Locate the cell with the specified text and output its [x, y] center coordinate. 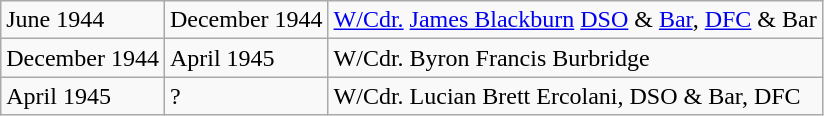
June 1944 [83, 20]
W/Cdr. Byron Francis Burbridge [575, 58]
? [246, 96]
W/Cdr. James Blackburn DSO & Bar, DFC & Bar [575, 20]
W/Cdr. Lucian Brett Ercolani, DSO & Bar, DFC [575, 96]
